Provide the [x, y] coordinate of the cell's center where the given text is located.  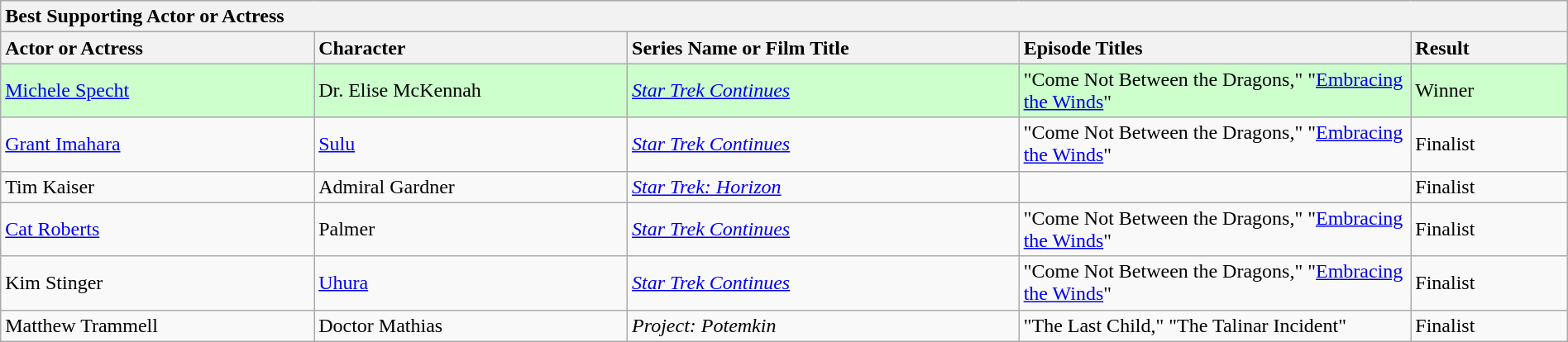
Dr. Elise McKennah [471, 91]
Uhura [471, 283]
Tim Kaiser [157, 187]
Palmer [471, 230]
Project: Potemkin [824, 325]
Michele Specht [157, 91]
Matthew Trammell [157, 325]
Admiral Gardner [471, 187]
Character [471, 48]
Doctor Mathias [471, 325]
Sulu [471, 144]
Cat Roberts [157, 230]
Actor or Actress [157, 48]
Star Trek: Horizon [824, 187]
Winner [1489, 91]
Kim Stinger [157, 283]
"The Last Child," "The Talinar Incident" [1215, 325]
Grant Imahara [157, 144]
Episode Titles [1215, 48]
Result [1489, 48]
Best Supporting Actor or Actress [784, 17]
Series Name or Film Title [824, 48]
